Return the (x, y) coordinate for the center point of the cell that contains the specified text.  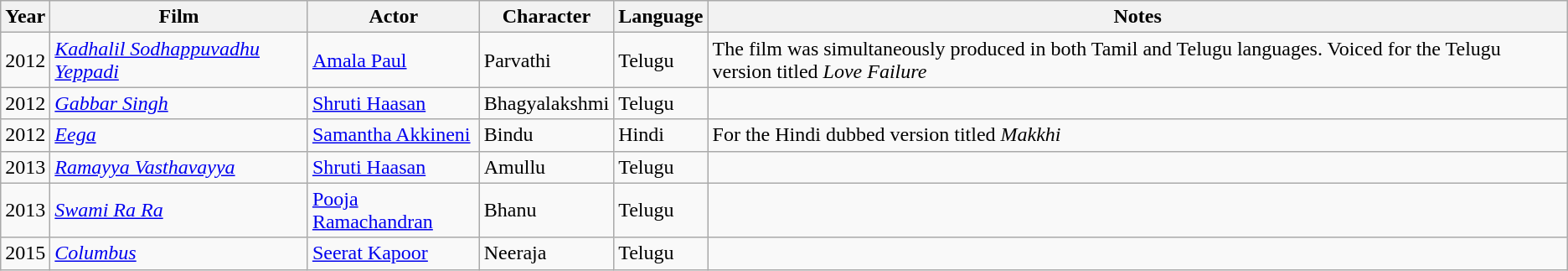
Ramayya Vasthavayya (179, 167)
The film was simultaneously produced in both Tamil and Telugu languages. Voiced for the Telugu version titled Love Failure (1137, 60)
Neeraja (546, 253)
Character (546, 17)
Year (25, 17)
Samantha Akkineni (394, 135)
Amala Paul (394, 60)
Pooja Ramachandran (394, 210)
Swami Ra Ra (179, 210)
For the Hindi dubbed version titled Makkhi (1137, 135)
Bindu (546, 135)
Language (661, 17)
Gabbar Singh (179, 103)
Kadhalil Sodhappuvadhu Yeppadi (179, 60)
Actor (394, 17)
Eega (179, 135)
Columbus (179, 253)
Parvathi (546, 60)
2015 (25, 253)
Bhagyalakshmi (546, 103)
Seerat Kapoor (394, 253)
Film (179, 17)
Hindi (661, 135)
Amullu (546, 167)
Notes (1137, 17)
Bhanu (546, 210)
